Identify which cell holds the provided text, then report its (x, y) central coordinate. 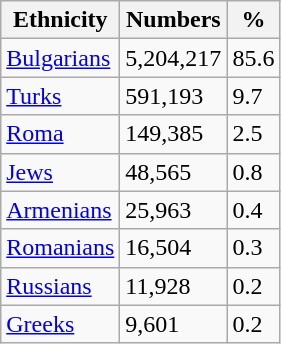
48,565 (174, 172)
Jews (60, 172)
Bulgarians (60, 58)
Armenians (60, 210)
149,385 (174, 134)
Numbers (174, 20)
9,601 (174, 324)
% (254, 20)
25,963 (174, 210)
9.7 (254, 96)
Turks (60, 96)
0.4 (254, 210)
Greeks (60, 324)
16,504 (174, 248)
11,928 (174, 286)
Roma (60, 134)
85.6 (254, 58)
Russians (60, 286)
0.8 (254, 172)
Ethnicity (60, 20)
2.5 (254, 134)
591,193 (174, 96)
Romanians (60, 248)
5,204,217 (174, 58)
0.3 (254, 248)
